For the text-containing cell, return its midpoint in (X, Y) coordinate format. 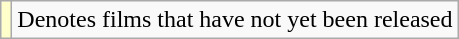
Denotes films that have not yet been released (235, 20)
